From the cell containing the given text, extract its center point as (x, y) coordinate. 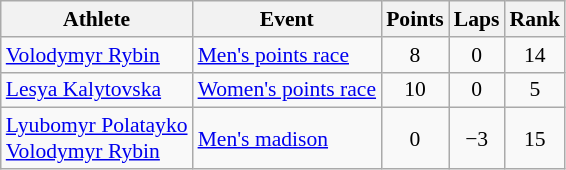
15 (536, 138)
Event (288, 19)
8 (415, 55)
Athlete (97, 19)
Lyubomyr PolataykoVolodymyr Rybin (97, 138)
14 (536, 55)
10 (415, 90)
Laps (477, 19)
Men's madison (288, 138)
5 (536, 90)
Men's points race (288, 55)
Rank (536, 19)
−3 (477, 138)
Points (415, 19)
Volodymyr Rybin (97, 55)
Women's points race (288, 90)
Lesya Kalytovska (97, 90)
